Locate the cell with the specified text and output its (X, Y) center coordinate. 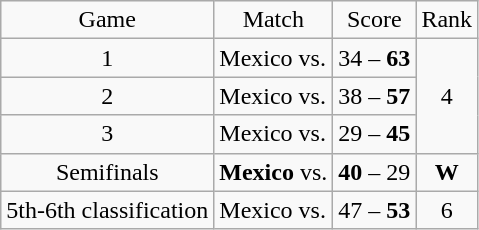
2 (108, 96)
34 – 63 (374, 58)
W (447, 172)
4 (447, 96)
6 (447, 210)
38 – 57 (374, 96)
3 (108, 134)
40 – 29 (374, 172)
Match (274, 20)
5th-6th classification (108, 210)
47 – 53 (374, 210)
29 – 45 (374, 134)
Semifinals (108, 172)
Game (108, 20)
Rank (447, 20)
Score (374, 20)
1 (108, 58)
